Detect which cell encompasses the target text, then output its (x, y) center coordinate. 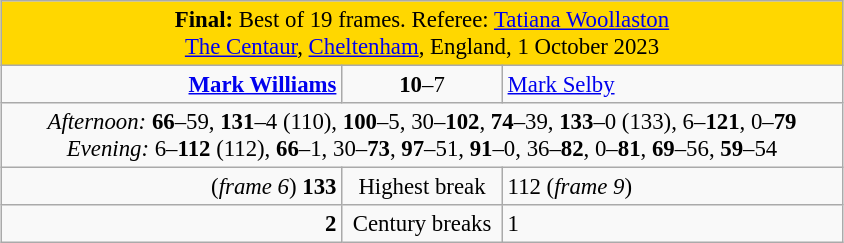
10–7 (422, 85)
1 (672, 224)
112 (frame 9) (672, 187)
Mark Selby (672, 85)
Highest break (422, 187)
(frame 6) 133 (172, 187)
2 (172, 224)
Mark Williams (172, 85)
Final: Best of 19 frames. Referee: Tatiana Woollaston The Centaur, Cheltenham, England, 1 October 2023 (422, 34)
Century breaks (422, 224)
